Scan for the cell matching the given text and deliver its [x, y] coordinate at center. 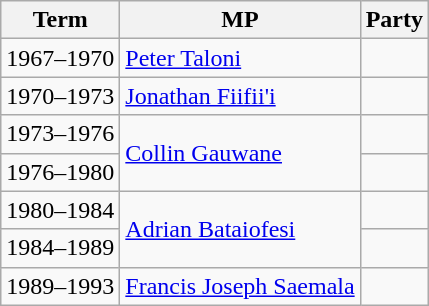
1980–1984 [60, 210]
Jonathan Fiifii'i [240, 96]
1984–1989 [60, 248]
Party [394, 20]
Peter Taloni [240, 58]
Francis Joseph Saemala [240, 286]
1967–1970 [60, 58]
Adrian Bataiofesi [240, 229]
1976–1980 [60, 172]
Term [60, 20]
1970–1973 [60, 96]
1973–1976 [60, 134]
MP [240, 20]
1989–1993 [60, 286]
Collin Gauwane [240, 153]
